Output the [X, Y] coordinate of the center of the cell containing the given text.  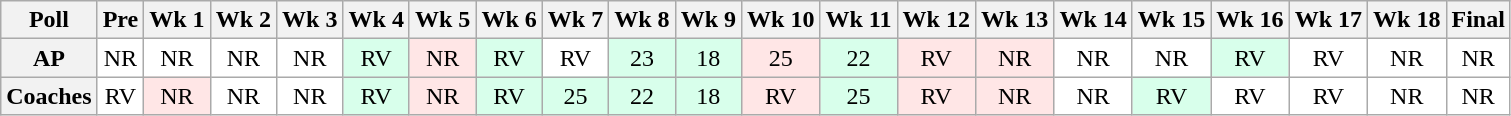
23 [642, 58]
Wk 7 [575, 20]
Poll [49, 20]
AP [49, 58]
Wk 1 [177, 20]
Wk 11 [858, 20]
Wk 4 [376, 20]
Wk 10 [781, 20]
Wk 13 [1014, 20]
Pre [120, 20]
Wk 17 [1328, 20]
Wk 18 [1407, 20]
Wk 8 [642, 20]
Wk 15 [1171, 20]
Wk 6 [509, 20]
Wk 3 [310, 20]
Wk 9 [708, 20]
Wk 16 [1250, 20]
Wk 2 [243, 20]
Wk 12 [936, 20]
Final [1478, 20]
Wk 14 [1093, 20]
Wk 5 [442, 20]
Coaches [49, 96]
